Extract the (x, y) coordinate from the center of the cell holding the provided text.  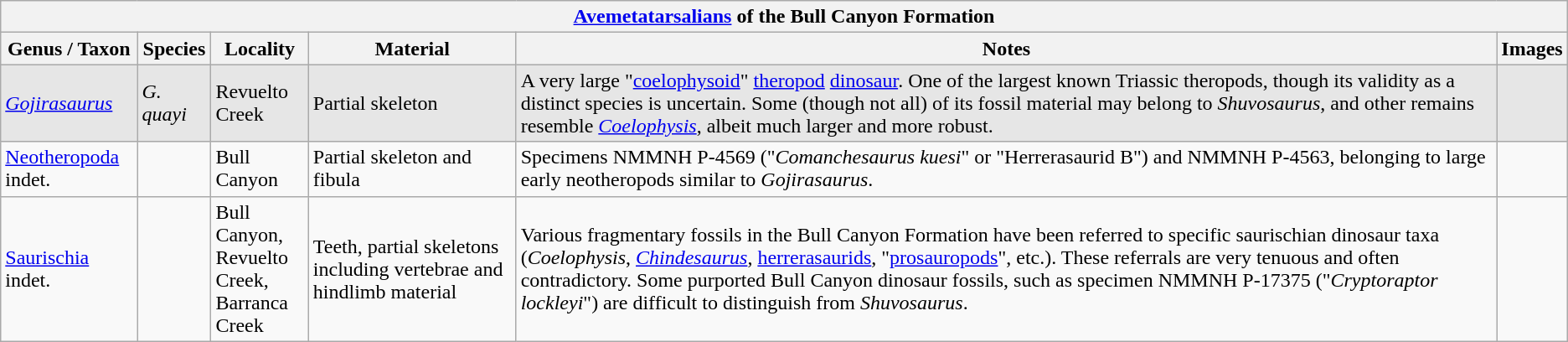
G. quayi (174, 103)
Teeth, partial skeletons including vertebrae and hindlimb material (412, 268)
Specimens NMMNH P-4569 ("Comanchesaurus kuesi" or "Herrerasaurid B") and NMMNH P-4563, belonging to large early neotheropods similar to Gojirasaurus. (1007, 169)
Partial skeleton and fibula (412, 169)
Material (412, 49)
Genus / Taxon (69, 49)
Notes (1007, 49)
Saurischia indet. (69, 268)
Gojirasaurus (69, 103)
Bull Canyon,Revuelto Creek,Barranca Creek (260, 268)
Neotheropoda indet. (69, 169)
Bull Canyon (260, 169)
Locality (260, 49)
Avemetatarsalians of the Bull Canyon Formation (784, 17)
Revuelto Creek (260, 103)
Images (1532, 49)
Species (174, 49)
Partial skeleton (412, 103)
